Find where the given text appears and provide that cell's center as [X, Y] coordinate. 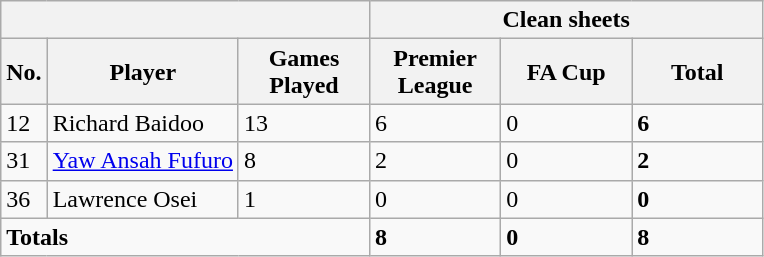
FA Cup [566, 72]
Lawrence Osei [142, 199]
31 [24, 161]
Richard Baidoo [142, 123]
12 [24, 123]
No. [24, 72]
Clean sheets [566, 20]
Games Played [304, 72]
1 [304, 199]
Premier League [436, 72]
36 [24, 199]
Player [142, 72]
Yaw Ansah Fufuro [142, 161]
13 [304, 123]
Totals [186, 237]
Total [698, 72]
